Return (x, y) of the center of cell containing provided text 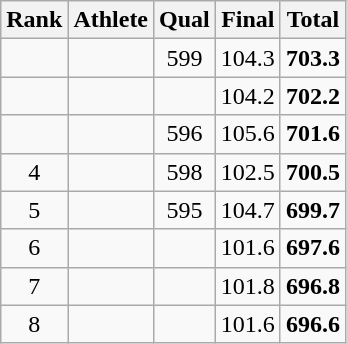
Qual (185, 20)
599 (185, 58)
702.2 (312, 96)
697.6 (312, 248)
Total (312, 20)
101.8 (248, 286)
6 (34, 248)
105.6 (248, 134)
104.2 (248, 96)
102.5 (248, 172)
598 (185, 172)
Final (248, 20)
5 (34, 210)
8 (34, 324)
701.6 (312, 134)
104.3 (248, 58)
104.7 (248, 210)
700.5 (312, 172)
4 (34, 172)
Rank (34, 20)
595 (185, 210)
7 (34, 286)
696.6 (312, 324)
699.7 (312, 210)
Athlete (111, 20)
696.8 (312, 286)
703.3 (312, 58)
596 (185, 134)
